Return (X, Y) of the center of cell containing provided text 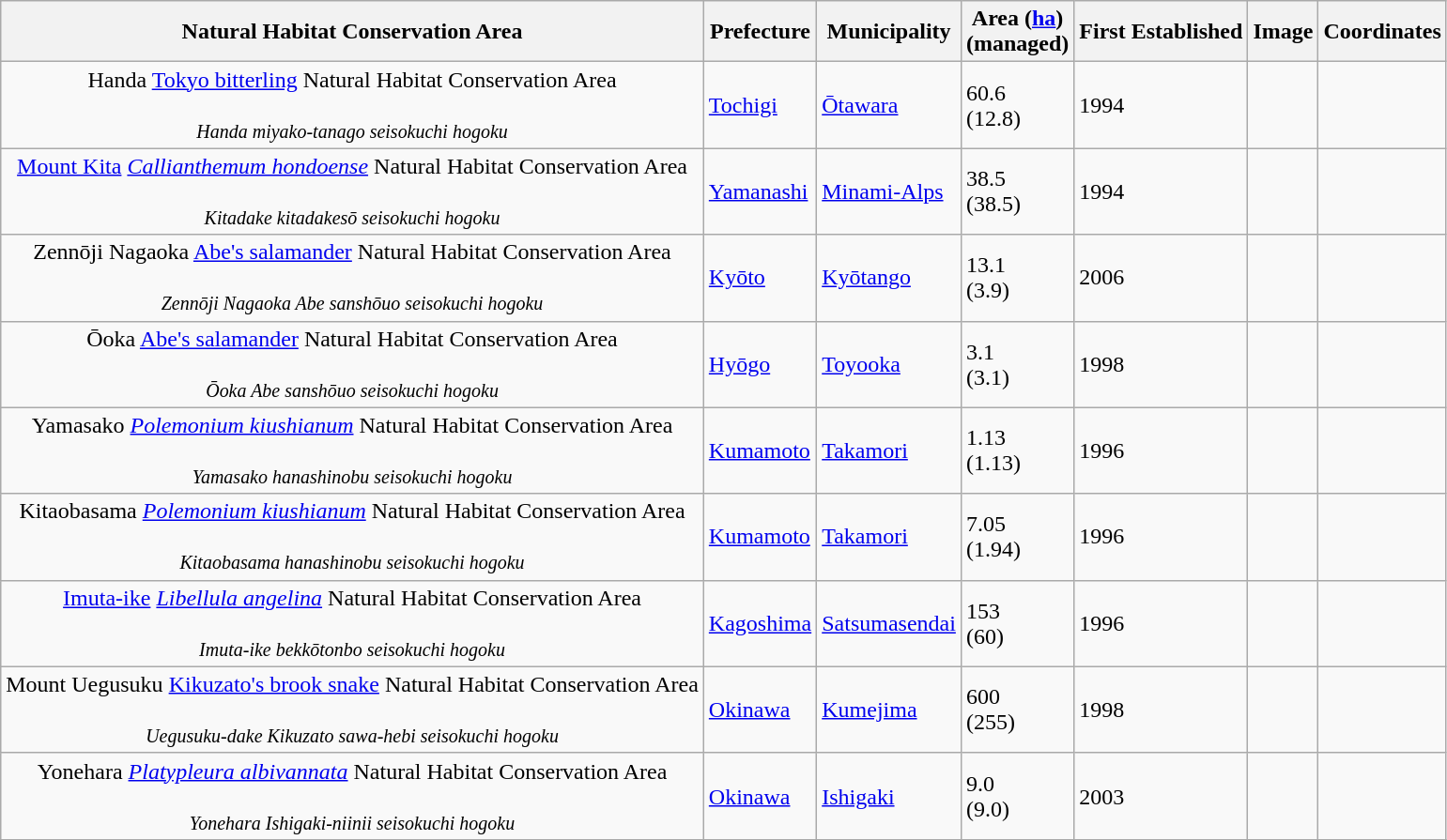
3.1(3.1) (1017, 364)
Satsumasendai (889, 623)
1.13(1.13) (1017, 451)
Kagoshima (760, 623)
Handa Tokyo bitterling Natural Habitat Conservation AreaHanda miyako-tanago seisokuchi hogoku (353, 105)
Zennōji Nagaoka Abe's salamander Natural Habitat Conservation AreaZennōji Nagaoka Abe sanshōuo seisokuchi hogoku (353, 278)
7.05(1.94) (1017, 537)
Hyōgo (760, 364)
Ishigaki (889, 796)
60.6(12.8) (1017, 105)
9.0(9.0) (1017, 796)
Natural Habitat Conservation Area (353, 32)
Municipality (889, 32)
Prefecture (760, 32)
Toyooka (889, 364)
Image (1283, 32)
Tochigi (760, 105)
2006 (1161, 278)
Ōtawara (889, 105)
600(255) (1017, 710)
Minami-Alps (889, 191)
Ōoka Abe's salamander Natural Habitat Conservation AreaŌoka Abe sanshōuo seisokuchi hogoku (353, 364)
Kumejima (889, 710)
First Established (1161, 32)
Imuta-ike Libellula angelina Natural Habitat Conservation AreaImuta-ike bekkōtonbo seisokuchi hogoku (353, 623)
Coordinates (1382, 32)
Kyōto (760, 278)
Yamasako Polemonium kiushianum Natural Habitat Conservation AreaYamasako hanashinobu seisokuchi hogoku (353, 451)
2003 (1161, 796)
38.5(38.5) (1017, 191)
Area (ha)(managed) (1017, 32)
153(60) (1017, 623)
Mount Uegusuku Kikuzato's brook snake Natural Habitat Conservation AreaUegusuku-dake Kikuzato sawa-hebi seisokuchi hogoku (353, 710)
Yamanashi (760, 191)
Kitaobasama Polemonium kiushianum Natural Habitat Conservation AreaKitaobasama hanashinobu seisokuchi hogoku (353, 537)
Kyōtango (889, 278)
Mount Kita Callianthemum hondoense Natural Habitat Conservation AreaKitadake kitadakesō seisokuchi hogoku (353, 191)
Yonehara Platypleura albivannata Natural Habitat Conservation AreaYonehara Ishigaki-niinii seisokuchi hogoku (353, 796)
13.1(3.9) (1017, 278)
